Capture the cell that displays the provided text and extract its [x, y] central coordinate. 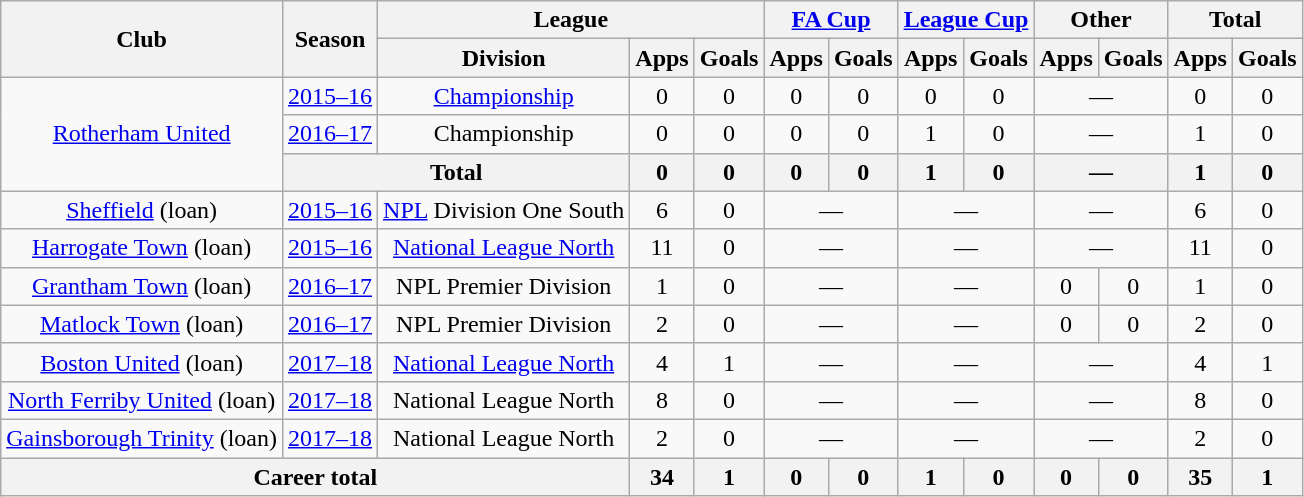
Harrogate Town (loan) [142, 248]
Club [142, 39]
League Cup [966, 20]
Boston United (loan) [142, 362]
Other [1101, 20]
35 [1200, 477]
Division [504, 58]
Matlock Town (loan) [142, 324]
Career total [316, 477]
Sheffield (loan) [142, 210]
North Ferriby United (loan) [142, 400]
NPL Division One South [504, 210]
Gainsborough Trinity (loan) [142, 438]
Rotherham United [142, 134]
FA Cup [831, 20]
Grantham Town (loan) [142, 286]
Season [330, 39]
34 [662, 477]
League [571, 20]
